Return (x, y) of the center of cell containing provided text 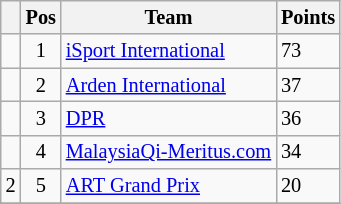
MalaysiaQi-Meritus.com (168, 152)
3 (41, 118)
DPR (168, 118)
36 (308, 118)
4 (41, 152)
34 (308, 152)
37 (308, 85)
1 (41, 51)
ART Grand Prix (168, 186)
iSport International (168, 51)
Pos (41, 17)
20 (308, 186)
Arden International (168, 85)
Team (168, 17)
73 (308, 51)
5 (41, 186)
Points (308, 17)
